Find where the given text appears and provide that cell's center as [x, y] coordinate. 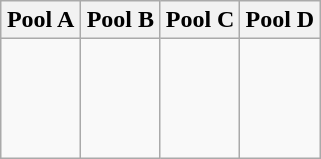
Pool C [200, 20]
Pool D [280, 20]
Pool A [41, 20]
Pool B [120, 20]
